Scan for the cell matching the given text and deliver its (X, Y) coordinate at center. 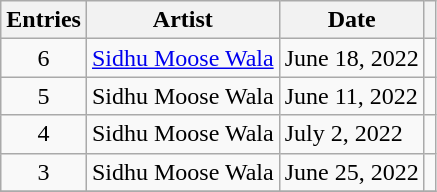
June 25, 2022 (352, 172)
Entries (44, 20)
3 (44, 172)
June 11, 2022 (352, 96)
6 (44, 58)
5 (44, 96)
Date (352, 20)
4 (44, 134)
Artist (182, 20)
June 18, 2022 (352, 58)
July 2, 2022 (352, 134)
